Pinpoint the cell where the given text exists, returning its (x, y) midpoint coordinate. 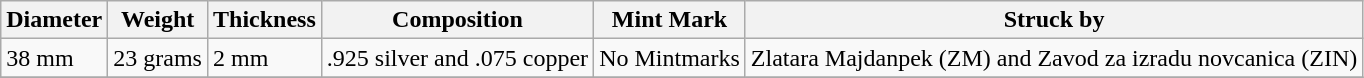
Thickness (264, 20)
38 mm (54, 58)
Weight (158, 20)
No Mintmarks (670, 58)
Diameter (54, 20)
Mint Mark (670, 20)
2 mm (264, 58)
Zlatara Majdanpek (ZM) and Zavod za izradu novcanica (ZIN) (1054, 58)
Composition (457, 20)
23 grams (158, 58)
Struck by (1054, 20)
.925 silver and .075 copper (457, 58)
